Return the [X, Y] coordinate for the center point of the cell that contains the specified text.  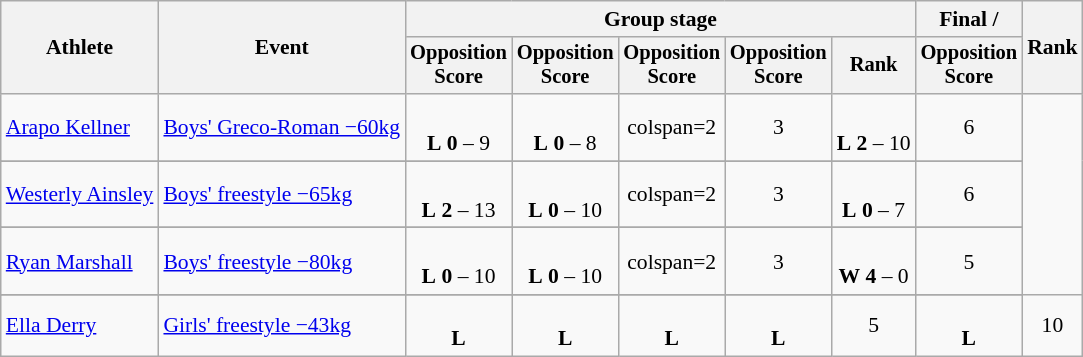
L 0 – 8 [566, 128]
Arapo Kellner [80, 128]
Boys' Greco-Roman −60kg [282, 128]
L 2 – 13 [458, 194]
L 0 – 7 [874, 194]
Westerly Ainsley [80, 194]
10 [1052, 326]
Final / [970, 19]
Ryan Marshall [80, 262]
Event [282, 48]
Girls' freestyle −43kg [282, 326]
L 2 – 10 [874, 128]
L 0 – 9 [458, 128]
Group stage [660, 19]
Ella Derry [80, 326]
Athlete [80, 48]
Boys' freestyle −80kg [282, 262]
W 4 – 0 [874, 262]
Boys' freestyle −65kg [282, 194]
